For the text-containing cell, return its midpoint in (X, Y) coordinate format. 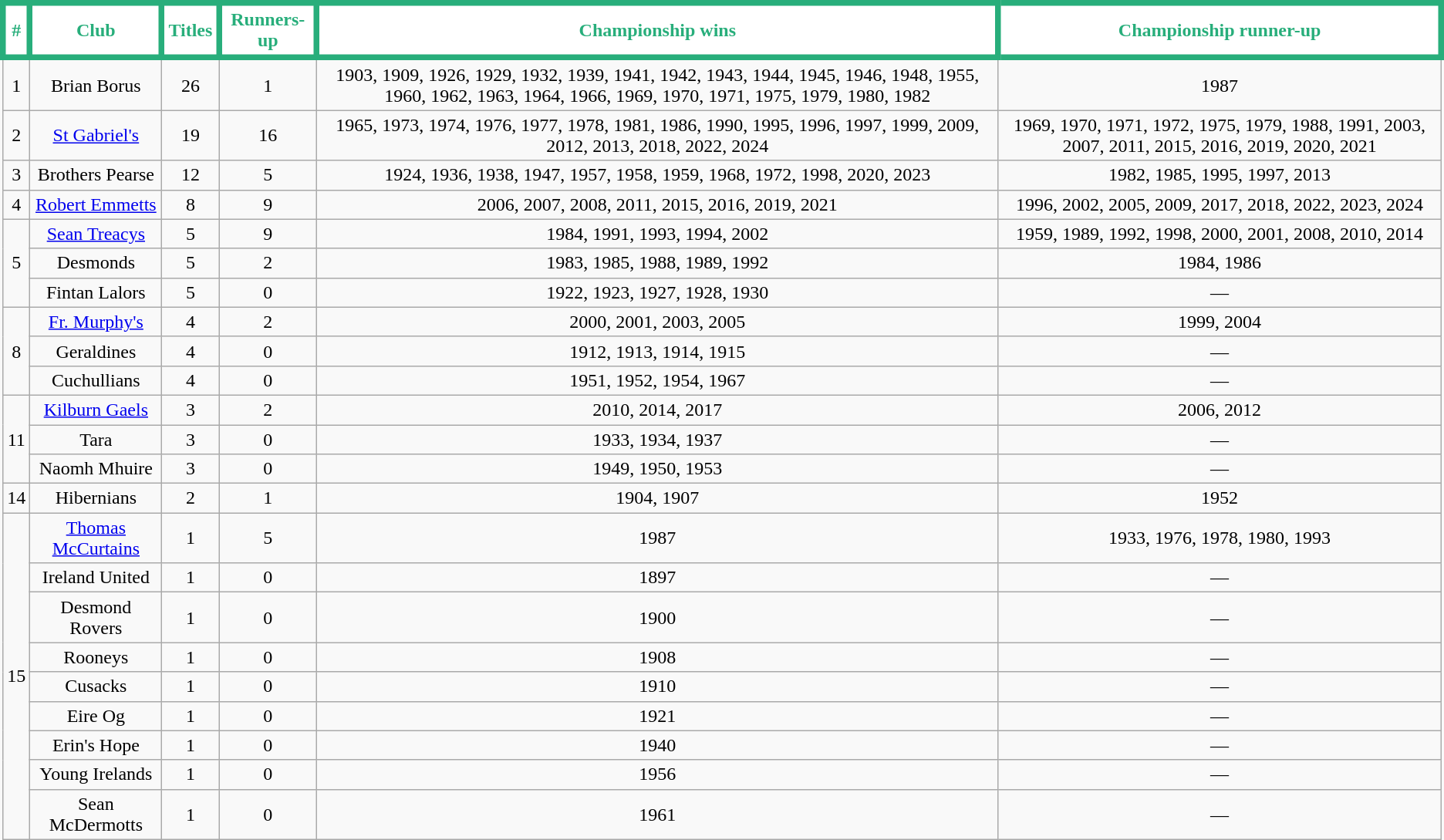
Runners-up (268, 31)
Naomh Mhuire (96, 469)
Thomas McCurtains (96, 538)
Cuchullians (96, 380)
St Gabriel's (96, 136)
1921 (657, 716)
Cusacks (96, 687)
14 (17, 498)
Robert Emmetts (96, 204)
1983, 1985, 1988, 1989, 1992 (657, 263)
1984, 1991, 1993, 1994, 2002 (657, 234)
1922, 1923, 1927, 1928, 1930 (657, 292)
Desmond Rovers (96, 617)
# (17, 31)
1996, 2002, 2005, 2009, 2017, 2018, 2022, 2023, 2024 (1220, 204)
19 (191, 136)
Club (96, 31)
Titles (191, 31)
1951, 1952, 1954, 1967 (657, 380)
Championship wins (657, 31)
11 (17, 439)
2006, 2007, 2008, 2011, 2015, 2016, 2019, 2021 (657, 204)
12 (191, 175)
1897 (657, 578)
15 (17, 676)
Fr. Murphy's (96, 322)
1904, 1907 (657, 498)
1908 (657, 657)
Brian Borus (96, 84)
1961 (657, 815)
1965, 1973, 1974, 1976, 1977, 1978, 1981, 1986, 1990, 1995, 1996, 1997, 1999, 2009, 2012, 2013, 2018, 2022, 2024 (657, 136)
Desmonds (96, 263)
1933, 1934, 1937 (657, 439)
1912, 1913, 1914, 1915 (657, 351)
Brothers Pearse (96, 175)
Geraldines (96, 351)
Tara (96, 439)
Eire Og (96, 716)
1952 (1220, 498)
Sean McDermotts (96, 815)
Rooneys (96, 657)
Erin's Hope (96, 745)
1956 (657, 774)
1984, 1986 (1220, 263)
Kilburn Gaels (96, 410)
Ireland United (96, 578)
1924, 1936, 1938, 1947, 1957, 1958, 1959, 1968, 1972, 1998, 2020, 2023 (657, 175)
1933, 1976, 1978, 1980, 1993 (1220, 538)
1969, 1970, 1971, 1972, 1975, 1979, 1988, 1991, 2003, 2007, 2011, 2015, 2016, 2019, 2020, 2021 (1220, 136)
2000, 2001, 2003, 2005 (657, 322)
1982, 1985, 1995, 1997, 2013 (1220, 175)
16 (268, 136)
1940 (657, 745)
Fintan Lalors (96, 292)
Hibernians (96, 498)
26 (191, 84)
1999, 2004 (1220, 322)
Championship runner-up (1220, 31)
1959, 1989, 1992, 1998, 2000, 2001, 2008, 2010, 2014 (1220, 234)
Sean Treacys (96, 234)
2006, 2012 (1220, 410)
1910 (657, 687)
1949, 1950, 1953 (657, 469)
Young Irelands (96, 774)
2010, 2014, 2017 (657, 410)
1900 (657, 617)
